Scan for the cell matching the given text and deliver its [x, y] coordinate at center. 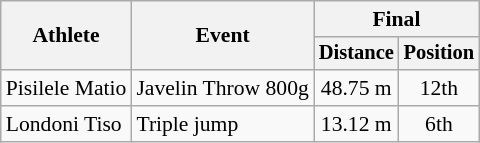
Athlete [66, 36]
6th [439, 124]
48.75 m [356, 88]
Distance [356, 54]
13.12 m [356, 124]
Final [396, 19]
Triple jump [222, 124]
Londoni Tiso [66, 124]
Event [222, 36]
Javelin Throw 800g [222, 88]
Position [439, 54]
12th [439, 88]
Pisilele Matio [66, 88]
